Extract the (x, y) coordinate from the center of the cell holding the provided text.  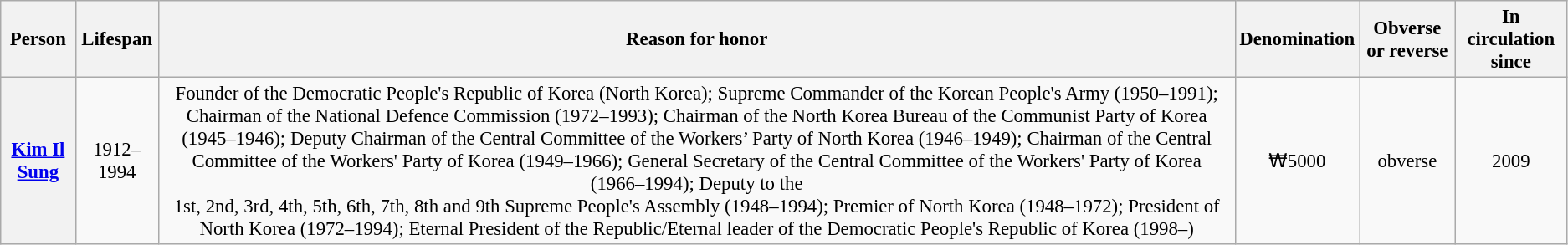
In circulation since (1511, 39)
Obverse or reverse (1407, 39)
obverse (1407, 161)
Person (38, 39)
1912–1994 (117, 161)
Denomination (1297, 39)
Reason for honor (696, 39)
Kim Il Sung (38, 161)
Lifespan (117, 39)
2009 (1511, 161)
₩5000 (1297, 161)
